From the cell containing the given text, extract its center point as (X, Y) coordinate. 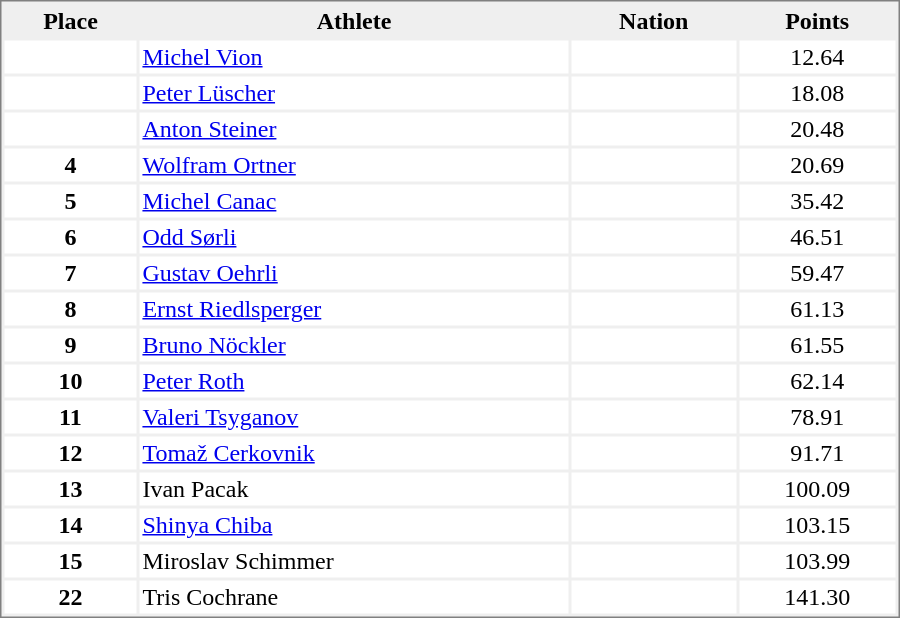
Tris Cochrane (354, 596)
7 (70, 272)
78.91 (818, 416)
Odd Sørli (354, 236)
141.30 (818, 596)
Points (818, 20)
8 (70, 308)
103.15 (818, 524)
14 (70, 524)
Nation (654, 20)
Tomaž Cerkovnik (354, 452)
Gustav Oehrli (354, 272)
100.09 (818, 488)
Athlete (354, 20)
91.71 (818, 452)
Valeri Tsyganov (354, 416)
46.51 (818, 236)
Anton Steiner (354, 128)
59.47 (818, 272)
Miroslav Schimmer (354, 560)
Shinya Chiba (354, 524)
15 (70, 560)
Ernst Riedlsperger (354, 308)
62.14 (818, 380)
103.99 (818, 560)
4 (70, 164)
6 (70, 236)
20.48 (818, 128)
Michel Canac (354, 200)
Place (70, 20)
Wolfram Ortner (354, 164)
61.55 (818, 344)
13 (70, 488)
Ivan Pacak (354, 488)
9 (70, 344)
Peter Roth (354, 380)
Michel Vion (354, 56)
18.08 (818, 92)
20.69 (818, 164)
12.64 (818, 56)
61.13 (818, 308)
12 (70, 452)
Peter Lüscher (354, 92)
35.42 (818, 200)
5 (70, 200)
11 (70, 416)
22 (70, 596)
Bruno Nöckler (354, 344)
10 (70, 380)
